Determine the (X, Y) coordinate at the center of the cell enclosing the given text.  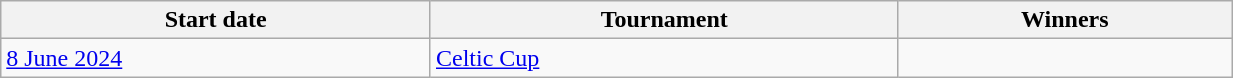
Winners (1065, 20)
Start date (216, 20)
Tournament (664, 20)
8 June 2024 (216, 58)
Celtic Cup (664, 58)
